For the text-containing cell, return its midpoint in (x, y) coordinate format. 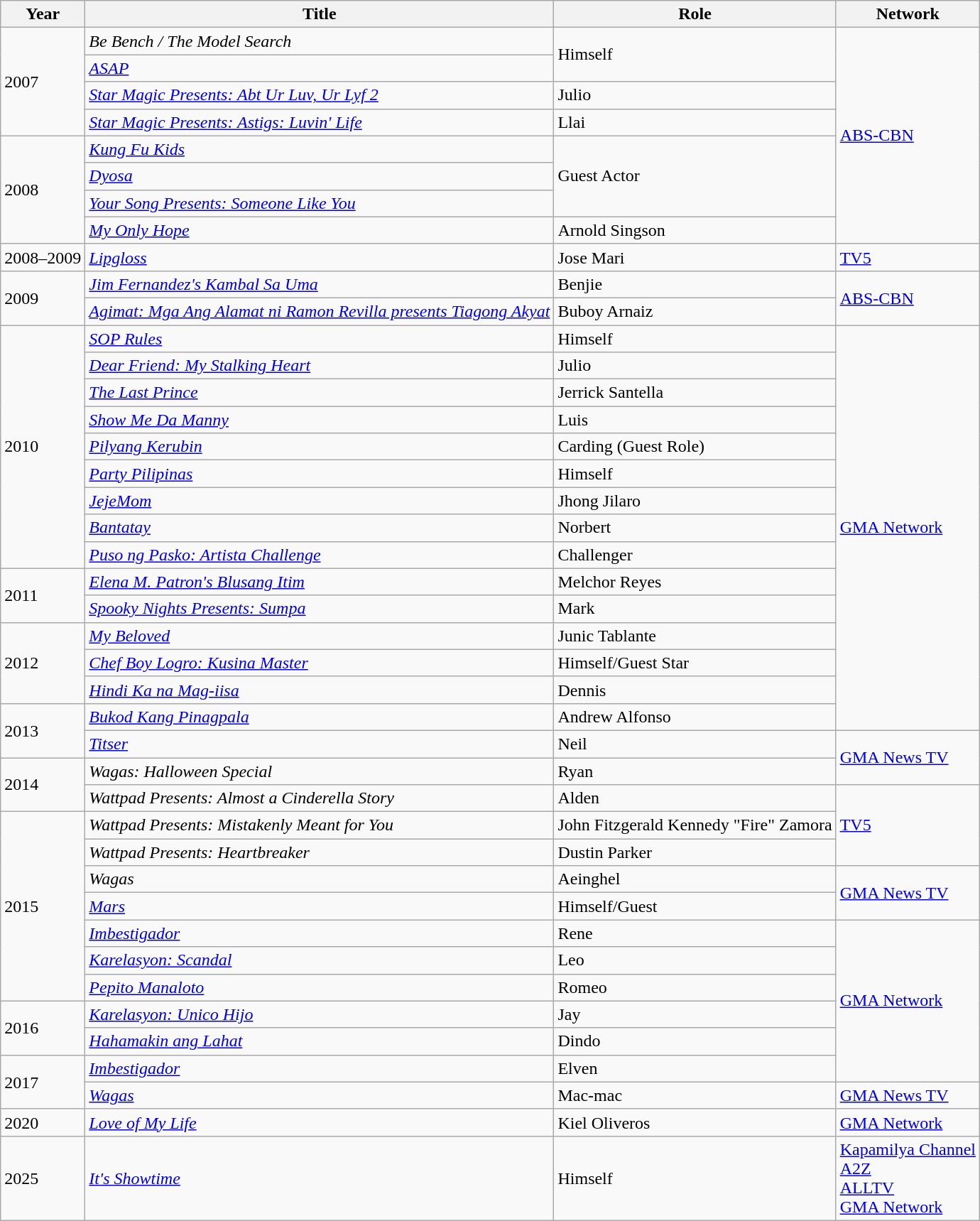
Melchor Reyes (695, 582)
Benjie (695, 284)
John Fitzgerald Kennedy "Fire" Zamora (695, 825)
2014 (43, 784)
2009 (43, 298)
Arnold Singson (695, 230)
Hindi Ka na Mag-iisa (320, 690)
Jim Fernandez's Kambal Sa Uma (320, 284)
2013 (43, 730)
Wattpad Presents: Heartbreaker (320, 852)
Party Pilipinas (320, 474)
JejeMom (320, 501)
Norbert (695, 528)
Jay (695, 1014)
2020 (43, 1122)
Year (43, 14)
Romeo (695, 987)
Titser (320, 744)
Kung Fu Kids (320, 149)
Kiel Oliveros (695, 1122)
Junic Tablante (695, 636)
Bantatay (320, 528)
Dustin Parker (695, 852)
Guest Actor (695, 176)
2007 (43, 82)
Mac-mac (695, 1095)
Dyosa (320, 176)
Chef Boy Logro: Kusina Master (320, 663)
The Last Prince (320, 393)
Alden (695, 798)
Himself/Guest Star (695, 663)
Title (320, 14)
Puso ng Pasko: Artista Challenge (320, 555)
Jose Mari (695, 257)
Aeinghel (695, 879)
Karelasyon: Scandal (320, 960)
Network (908, 14)
Rene (695, 933)
Spooky Nights Presents: Sumpa (320, 609)
Wattpad Presents: Mistakenly Meant for You (320, 825)
My Only Hope (320, 230)
Pilyang Kerubin (320, 447)
Wagas: Halloween Special (320, 771)
Hahamakin ang Lahat (320, 1041)
SOP Rules (320, 339)
2012 (43, 663)
2008–2009 (43, 257)
2010 (43, 447)
2011 (43, 595)
Luis (695, 420)
2008 (43, 190)
Leo (695, 960)
Be Bench / The Model Search (320, 41)
2016 (43, 1028)
Pepito Manaloto (320, 987)
Challenger (695, 555)
Himself/Guest (695, 906)
Bukod Kang Pinagpala (320, 717)
Star Magic Presents: Abt Ur Luv, Ur Lyf 2 (320, 95)
Agimat: Mga Ang Alamat ni Ramon Revilla presents Tiagong Akyat (320, 311)
Dennis (695, 690)
Mark (695, 609)
2025 (43, 1178)
Llai (695, 122)
2017 (43, 1082)
Karelasyon: Unico Hijo (320, 1014)
Ryan (695, 771)
Your Song Presents: Someone Like You (320, 203)
Carding (Guest Role) (695, 447)
Wattpad Presents: Almost a Cinderella Story (320, 798)
Elena M. Patron's Blusang Itim (320, 582)
Lipgloss (320, 257)
Jerrick Santella (695, 393)
Dear Friend: My Stalking Heart (320, 366)
Show Me Da Manny (320, 420)
Mars (320, 906)
Elven (695, 1068)
Love of My Life (320, 1122)
Star Magic Presents: Astigs: Luvin' Life (320, 122)
Kapamilya ChannelA2ZALLTVGMA Network (908, 1178)
Role (695, 14)
Andrew Alfonso (695, 717)
Dindo (695, 1041)
Jhong Jilaro (695, 501)
My Beloved (320, 636)
It's Showtime (320, 1178)
Neil (695, 744)
2015 (43, 906)
ASAP (320, 68)
Buboy Arnaiz (695, 311)
